Search for the cell housing the specified text and yield its [X, Y] center coordinate. 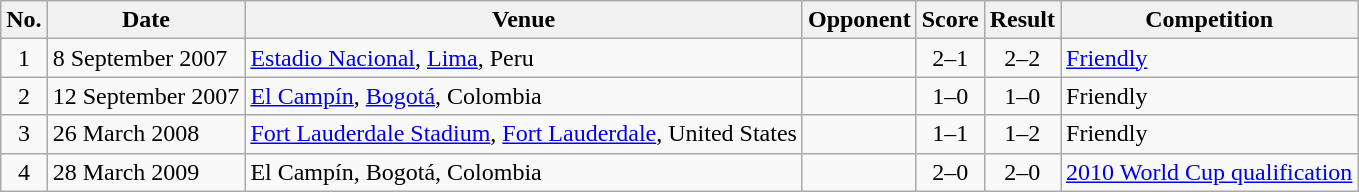
28 March 2009 [146, 172]
1 [24, 58]
Score [950, 20]
Result [1022, 20]
No. [24, 20]
Opponent [859, 20]
8 September 2007 [146, 58]
Fort Lauderdale Stadium, Fort Lauderdale, United States [524, 134]
2–2 [1022, 58]
Date [146, 20]
1–1 [950, 134]
4 [24, 172]
2010 World Cup qualification [1210, 172]
1–2 [1022, 134]
3 [24, 134]
2–1 [950, 58]
Venue [524, 20]
12 September 2007 [146, 96]
Estadio Nacional, Lima, Peru [524, 58]
Competition [1210, 20]
26 March 2008 [146, 134]
2 [24, 96]
